Capture the cell that displays the provided text and extract its (X, Y) central coordinate. 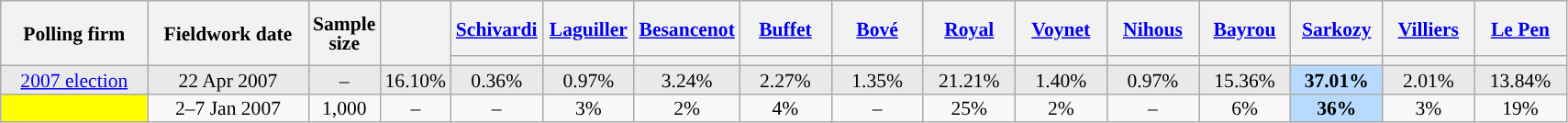
4% (785, 108)
2.01% (1429, 79)
6% (1245, 108)
1.40% (1061, 79)
Bayrou (1245, 28)
Voynet (1061, 28)
Polling firm (74, 33)
21.21% (969, 79)
1.35% (877, 79)
2007 election (74, 79)
22 Apr 2007 (228, 79)
2–7 Jan 2007 (228, 108)
Le Pen (1520, 28)
Villiers (1429, 28)
Sarkozy (1337, 28)
15.36% (1245, 79)
Nihous (1152, 28)
Fieldwork date (228, 33)
1,000 (344, 108)
13.84% (1520, 79)
Samplesize (344, 33)
Buffet (785, 28)
3.24% (686, 79)
37.01% (1337, 79)
0.36% (496, 79)
Laguiller (588, 28)
19% (1520, 108)
2.27% (785, 79)
Bové (877, 28)
36% (1337, 108)
Besancenot (686, 28)
Royal (969, 28)
16.10% (415, 79)
25% (969, 108)
Schivardi (496, 28)
